Detect which cell encompasses the target text, then output its [x, y] center coordinate. 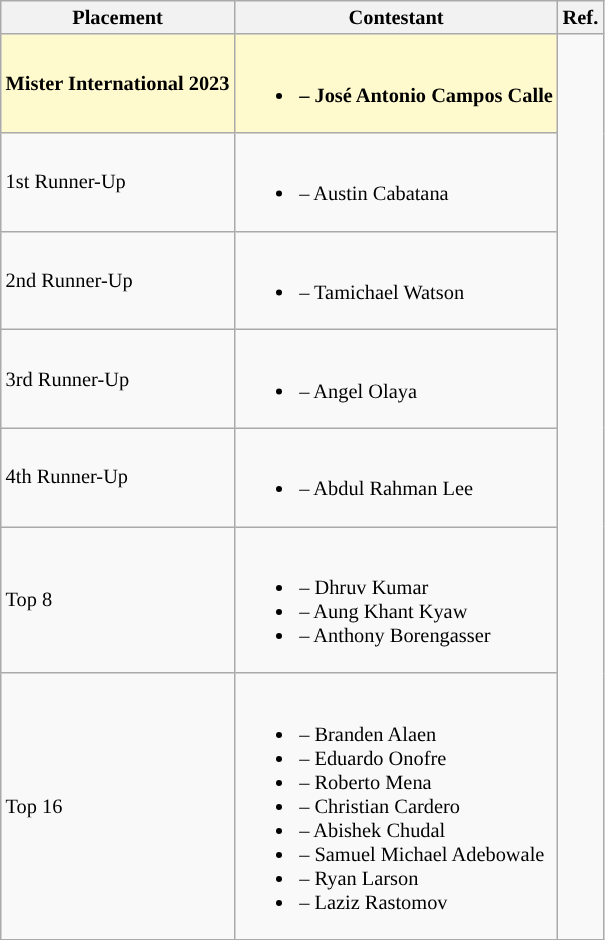
– José Antonio Campos Calle [396, 83]
Top 16 [118, 806]
4th Runner-Up [118, 477]
3rd Runner-Up [118, 378]
Mister International 2023 [118, 83]
– Dhruv Kumar – Aung Khant Kyaw – Anthony Borengasser [396, 599]
Contestant [396, 17]
– Tamichael Watson [396, 280]
– Austin Cabatana [396, 181]
2nd Runner-Up [118, 280]
Top 8 [118, 599]
Ref. [580, 17]
Placement [118, 17]
– Abdul Rahman Lee [396, 477]
1st Runner-Up [118, 181]
– Angel Olaya [396, 378]
– Branden Alaen – Eduardo Onofre – Roberto Mena – Christian Cardero – Abishek Chudal – Samuel Michael Adebowale – Ryan Larson – Laziz Rastomov [396, 806]
